For the text-containing cell, return its midpoint in [X, Y] coordinate format. 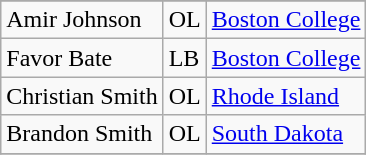
Rhode Island [286, 96]
Favor Bate [82, 58]
LB [184, 58]
Brandon Smith [82, 134]
Christian Smith [82, 96]
South Dakota [286, 134]
Amir Johnson [82, 20]
